Output the [x, y] coordinate of the center of the cell containing the given text.  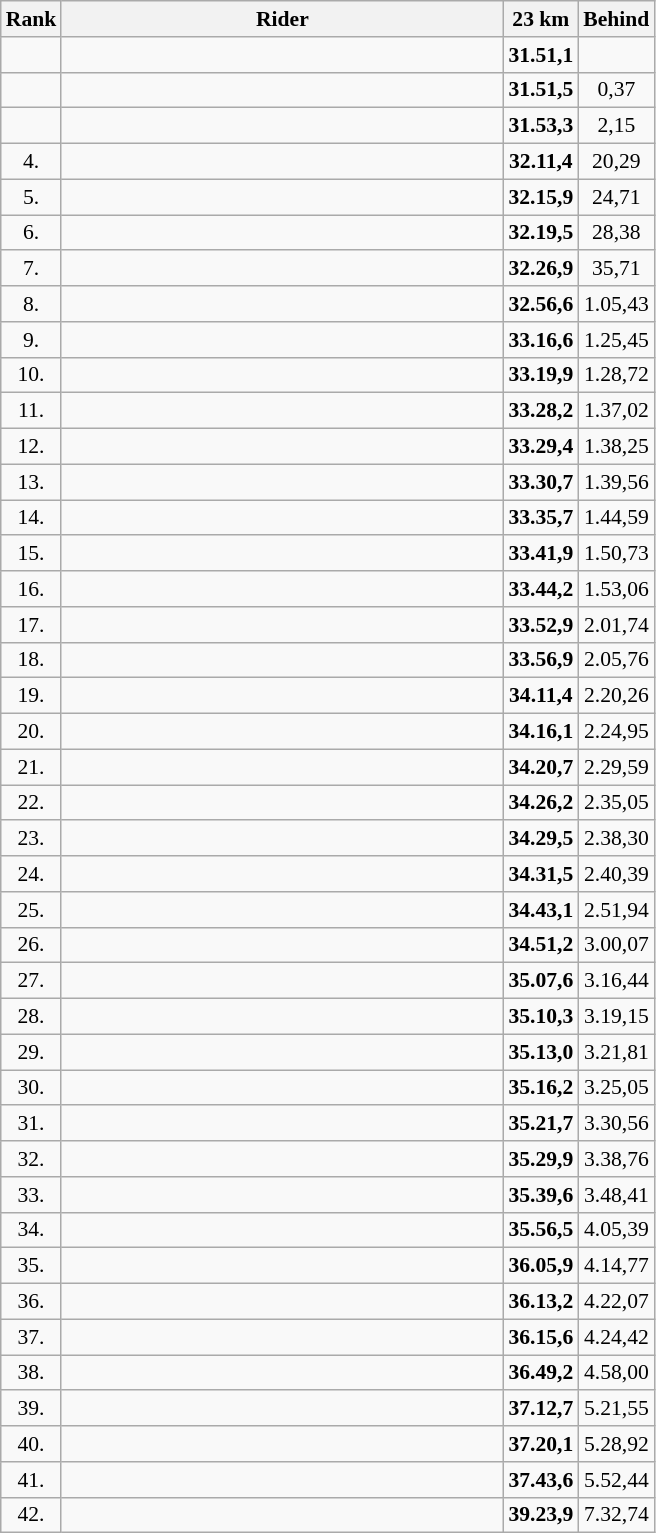
36.15,6 [540, 1337]
20,29 [616, 162]
35.07,6 [540, 981]
34.26,2 [540, 803]
32.15,9 [540, 197]
31.51,5 [540, 90]
14. [32, 518]
1.50,73 [616, 554]
38. [32, 1373]
2.05,76 [616, 660]
20. [32, 732]
1.28,72 [616, 375]
6. [32, 233]
26. [32, 945]
31.53,3 [540, 126]
41. [32, 1480]
36.05,9 [540, 1266]
29. [32, 1052]
2.38,30 [616, 839]
27. [32, 981]
3.25,05 [616, 1088]
4.14,77 [616, 1266]
16. [32, 589]
35.29,9 [540, 1159]
2.35,05 [616, 803]
39.23,9 [540, 1515]
35,71 [616, 269]
17. [32, 625]
33. [32, 1195]
15. [32, 554]
2.40,39 [616, 874]
3.19,15 [616, 1017]
4.05,39 [616, 1230]
34.31,5 [540, 874]
33.29,4 [540, 447]
18. [32, 660]
23 km [540, 19]
35.16,2 [540, 1088]
33.16,6 [540, 340]
42. [32, 1515]
34.20,7 [540, 767]
36.13,2 [540, 1302]
5. [32, 197]
22. [32, 803]
24,71 [616, 197]
32.26,9 [540, 269]
33.56,9 [540, 660]
11. [32, 411]
33.28,2 [540, 411]
1.44,59 [616, 518]
4. [32, 162]
19. [32, 696]
3.16,44 [616, 981]
37.43,6 [540, 1480]
37. [32, 1337]
2,15 [616, 126]
33.30,7 [540, 482]
23. [32, 839]
37.12,7 [540, 1409]
5.52,44 [616, 1480]
35. [32, 1266]
1.53,06 [616, 589]
28. [32, 1017]
35.56,5 [540, 1230]
3.00,07 [616, 945]
32.11,4 [540, 162]
28,38 [616, 233]
35.39,6 [540, 1195]
0,37 [616, 90]
33.44,2 [540, 589]
30. [32, 1088]
2.01,74 [616, 625]
35.13,0 [540, 1052]
36. [32, 1302]
34. [32, 1230]
1.25,45 [616, 340]
3.38,76 [616, 1159]
32. [32, 1159]
25. [32, 910]
37.20,1 [540, 1444]
34.16,1 [540, 732]
3.30,56 [616, 1124]
33.19,9 [540, 375]
33.35,7 [540, 518]
4.22,07 [616, 1302]
Behind [616, 19]
5.21,55 [616, 1409]
Rider [282, 19]
4.24,42 [616, 1337]
34.11,4 [540, 696]
2.29,59 [616, 767]
33.41,9 [540, 554]
2.51,94 [616, 910]
2.24,95 [616, 732]
35.10,3 [540, 1017]
33.52,9 [540, 625]
Rank [32, 19]
32.56,6 [540, 304]
13. [32, 482]
31. [32, 1124]
12. [32, 447]
7.32,74 [616, 1515]
32.19,5 [540, 233]
8. [32, 304]
35.21,7 [540, 1124]
5.28,92 [616, 1444]
34.29,5 [540, 839]
3.48,41 [616, 1195]
34.51,2 [540, 945]
1.05,43 [616, 304]
31.51,1 [540, 55]
21. [32, 767]
36.49,2 [540, 1373]
9. [32, 340]
1.37,02 [616, 411]
24. [32, 874]
1.38,25 [616, 447]
10. [32, 375]
34.43,1 [540, 910]
39. [32, 1409]
40. [32, 1444]
2.20,26 [616, 696]
1.39,56 [616, 482]
4.58,00 [616, 1373]
3.21,81 [616, 1052]
7. [32, 269]
